Return the (X, Y) coordinate for the center point of the cell that contains the specified text.  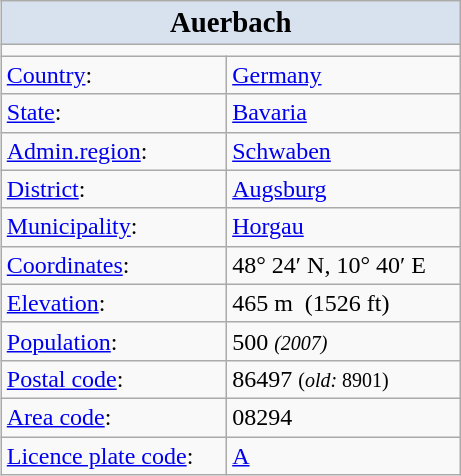
Elevation: (114, 303)
Bavaria (344, 113)
Area code: (114, 417)
Coordinates: (114, 265)
Licence plate code: (114, 455)
Postal code: (114, 379)
Schwaben (344, 151)
Germany (344, 75)
A (344, 455)
Auerbach (230, 23)
District: (114, 189)
86497 (old: 8901) (344, 379)
Country: (114, 75)
State: (114, 113)
Admin.region: (114, 151)
48° 24′ N, 10° 40′ E (344, 265)
Municipality: (114, 227)
08294 (344, 417)
465 m (1526 ft) (344, 303)
500 (2007) (344, 341)
Horgau (344, 227)
Population: (114, 341)
Augsburg (344, 189)
